Detect which cell encompasses the target text, then output its (X, Y) center coordinate. 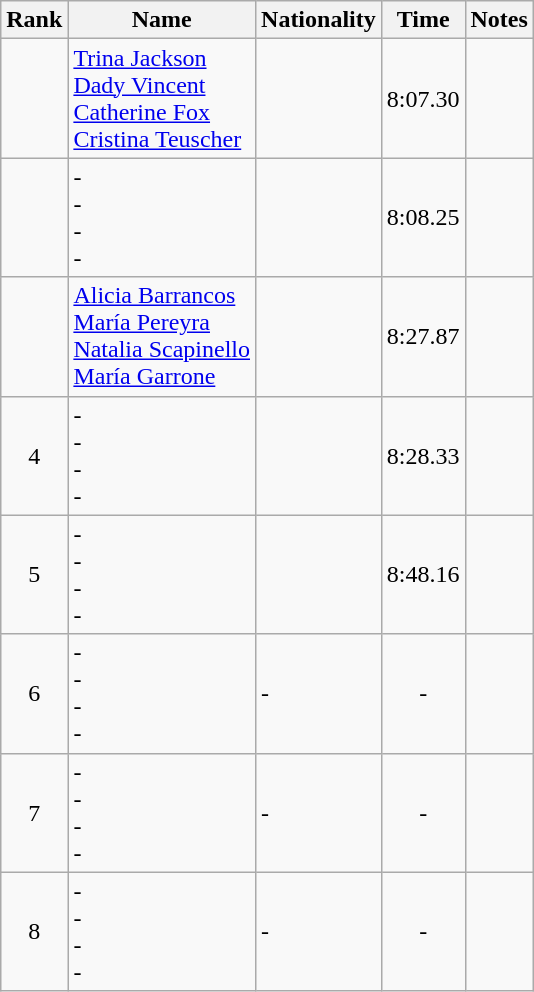
Nationality (319, 20)
Alicia Barrancos María Pereyra Natalia Scapinello María Garrone (162, 336)
Rank (34, 20)
4 (34, 456)
5 (34, 574)
8:28.33 (423, 456)
Time (423, 20)
8:07.30 (423, 98)
Trina Jackson Dady Vincent Catherine Fox Cristina Teuscher (162, 98)
8 (34, 932)
8:08.25 (423, 218)
8:27.87 (423, 336)
Notes (499, 20)
8:48.16 (423, 574)
Name (162, 20)
7 (34, 812)
6 (34, 694)
